Detect which cell encompasses the target text, then output its (X, Y) center coordinate. 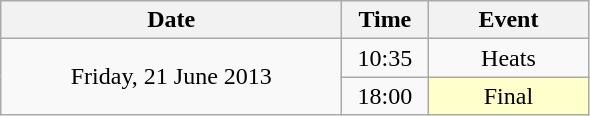
18:00 (385, 96)
Date (172, 20)
10:35 (385, 58)
Friday, 21 June 2013 (172, 77)
Event (508, 20)
Final (508, 96)
Heats (508, 58)
Time (385, 20)
